Provide the (x, y) coordinate of the cell's center where the given text is located.  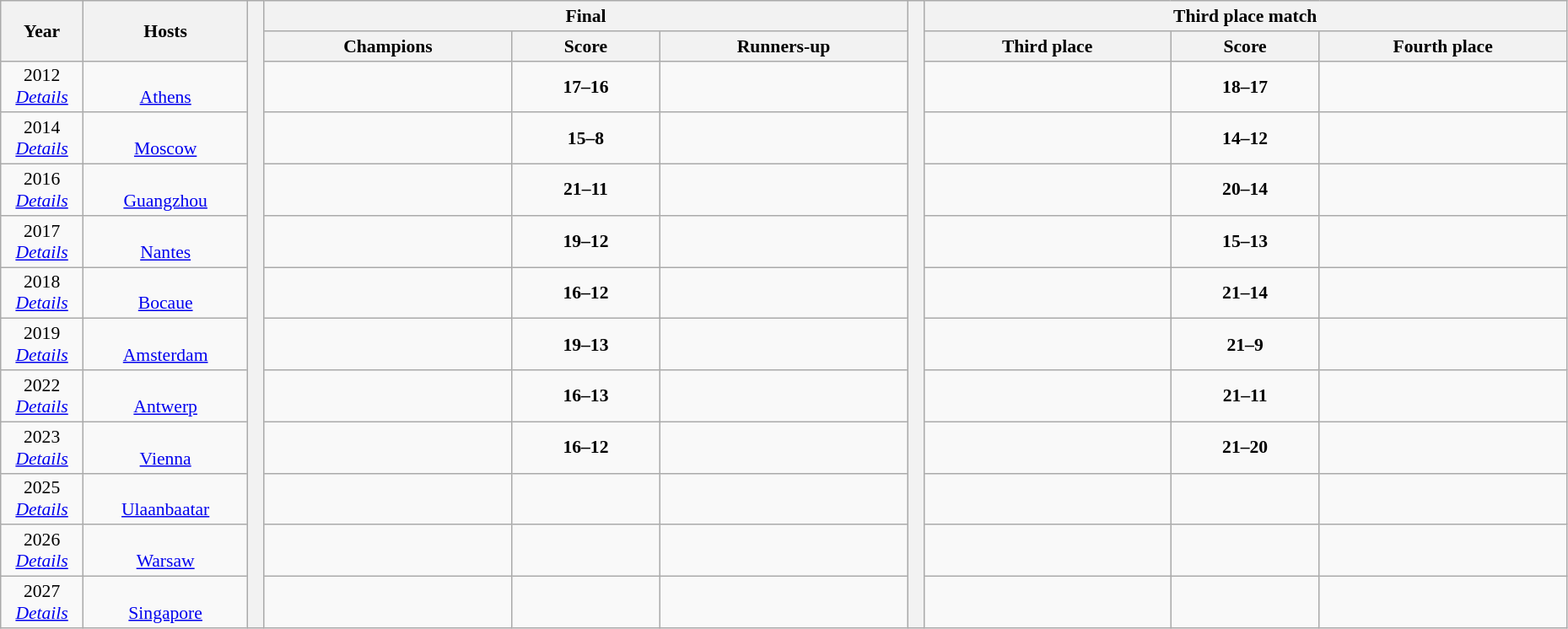
Warsaw (165, 551)
2027Details (42, 602)
Year (42, 30)
21–20 (1245, 447)
Antwerp (165, 396)
Amsterdam (165, 344)
Final (585, 16)
20–14 (1245, 191)
Fourth place (1442, 46)
14–12 (1245, 138)
Champions (388, 46)
Runners-up (783, 46)
Guangzhou (165, 191)
Third place match (1245, 16)
2018Details (42, 293)
15–8 (586, 138)
21–9 (1245, 344)
19–13 (586, 344)
2012Details (42, 86)
17–16 (586, 86)
Singapore (165, 602)
2014Details (42, 138)
2025Details (42, 499)
2017Details (42, 241)
Moscow (165, 138)
18–17 (1245, 86)
16–13 (586, 396)
Bocaue (165, 293)
2023Details (42, 447)
19–12 (586, 241)
Nantes (165, 241)
Athens (165, 86)
2026Details (42, 551)
Third place (1048, 46)
2019Details (42, 344)
Ulaanbaatar (165, 499)
Vienna (165, 447)
15–13 (1245, 241)
2022Details (42, 396)
Hosts (165, 30)
21–14 (1245, 293)
2016Details (42, 191)
